Pinpoint the cell where the given text exists, returning its (X, Y) midpoint coordinate. 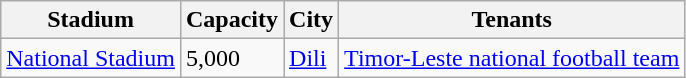
Stadium (91, 20)
Timor-Leste national football team (512, 58)
Capacity (232, 20)
City (312, 20)
Dili (312, 58)
National Stadium (91, 58)
5,000 (232, 58)
Tenants (512, 20)
